Output the (x, y) coordinate of the center of the cell containing the given text.  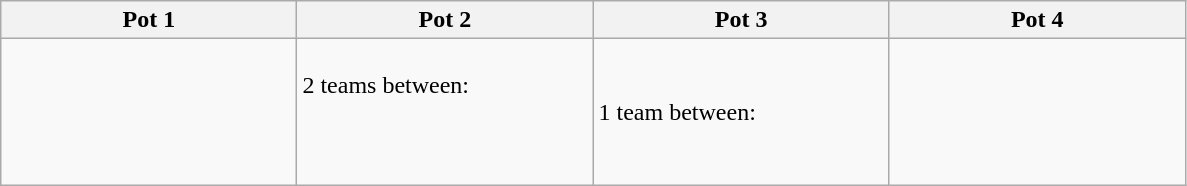
Pot 2 (445, 20)
2 teams between: (445, 112)
Pot 1 (149, 20)
Pot 3 (741, 20)
Pot 4 (1037, 20)
1 team between: (741, 112)
